Extract the [x, y] coordinate from the center of the cell holding the provided text.  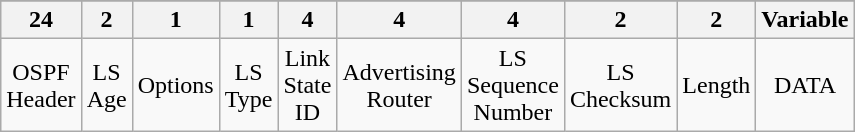
DATA [805, 85]
LS Type [248, 85]
LS Age [106, 85]
Link State ID [308, 85]
Advertising Router [399, 85]
OSPF Header [41, 85]
LS Sequence Number [512, 85]
Length [716, 85]
LS Checksum [620, 85]
Options [176, 85]
24 [41, 20]
Variable [805, 20]
